From the cell containing the given text, extract its center point as [X, Y] coordinate. 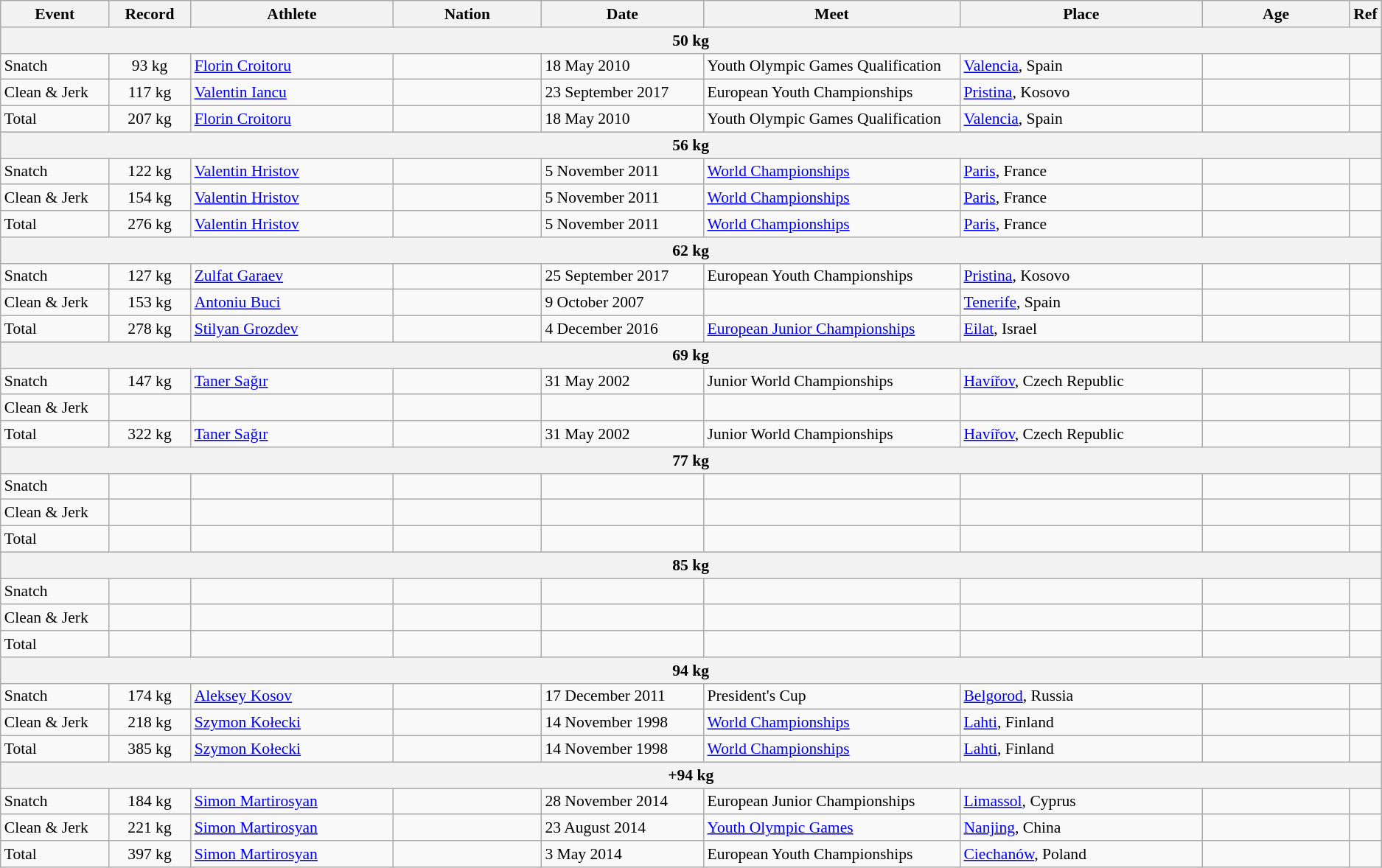
184 kg [150, 802]
Event [55, 14]
23 September 2017 [622, 93]
4 December 2016 [622, 329]
385 kg [150, 749]
154 kg [150, 198]
174 kg [150, 696]
85 kg [691, 565]
218 kg [150, 723]
Limassol, Cyprus [1081, 802]
Tenerife, Spain [1081, 303]
50 kg [691, 41]
Valentin Iancu [292, 93]
Age [1276, 14]
Aleksey Kosov [292, 696]
Antoniu Buci [292, 303]
28 November 2014 [622, 802]
77 kg [691, 461]
122 kg [150, 172]
221 kg [150, 828]
207 kg [150, 119]
Place [1081, 14]
Belgorod, Russia [1081, 696]
+94 kg [691, 775]
17 December 2011 [622, 696]
Eilat, Israel [1081, 329]
Meet [831, 14]
93 kg [150, 66]
127 kg [150, 276]
Zulfat Garaev [292, 276]
94 kg [691, 671]
153 kg [150, 303]
25 September 2017 [622, 276]
Ref [1365, 14]
56 kg [691, 145]
9 October 2007 [622, 303]
Ciechanów, Poland [1081, 854]
Nation [467, 14]
3 May 2014 [622, 854]
Stilyan Grozdev [292, 329]
117 kg [150, 93]
Date [622, 14]
Athlete [292, 14]
397 kg [150, 854]
23 August 2014 [622, 828]
147 kg [150, 382]
276 kg [150, 224]
Record [150, 14]
69 kg [691, 355]
President's Cup [831, 696]
322 kg [150, 434]
62 kg [691, 251]
278 kg [150, 329]
Youth Olympic Games [831, 828]
Nanjing, China [1081, 828]
